Extract the [x, y] coordinate from the center of the cell holding the provided text.  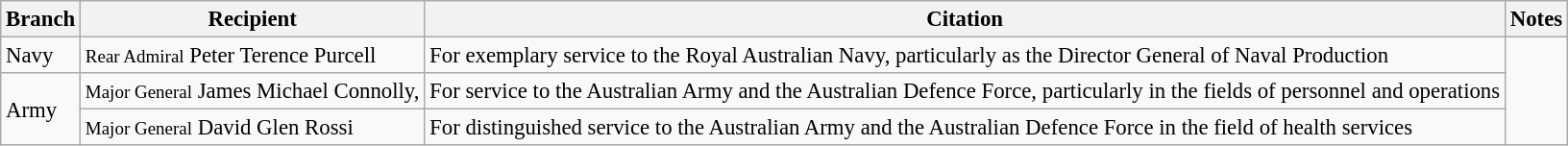
Navy [40, 56]
For service to the Australian Army and the Australian Defence Force, particularly in the fields of personnel and operations [965, 91]
For distinguished service to the Australian Army and the Australian Defence Force in the field of health services [965, 128]
Notes [1535, 19]
Rear Admiral Peter Terence Purcell [253, 56]
Citation [965, 19]
Branch [40, 19]
For exemplary service to the Royal Australian Navy, particularly as the Director General of Naval Production [965, 56]
Major General David Glen Rossi [253, 128]
Recipient [253, 19]
Major General James Michael Connolly, [253, 91]
Army [40, 109]
